Extract the [x, y] coordinate from the center of the cell holding the provided text.  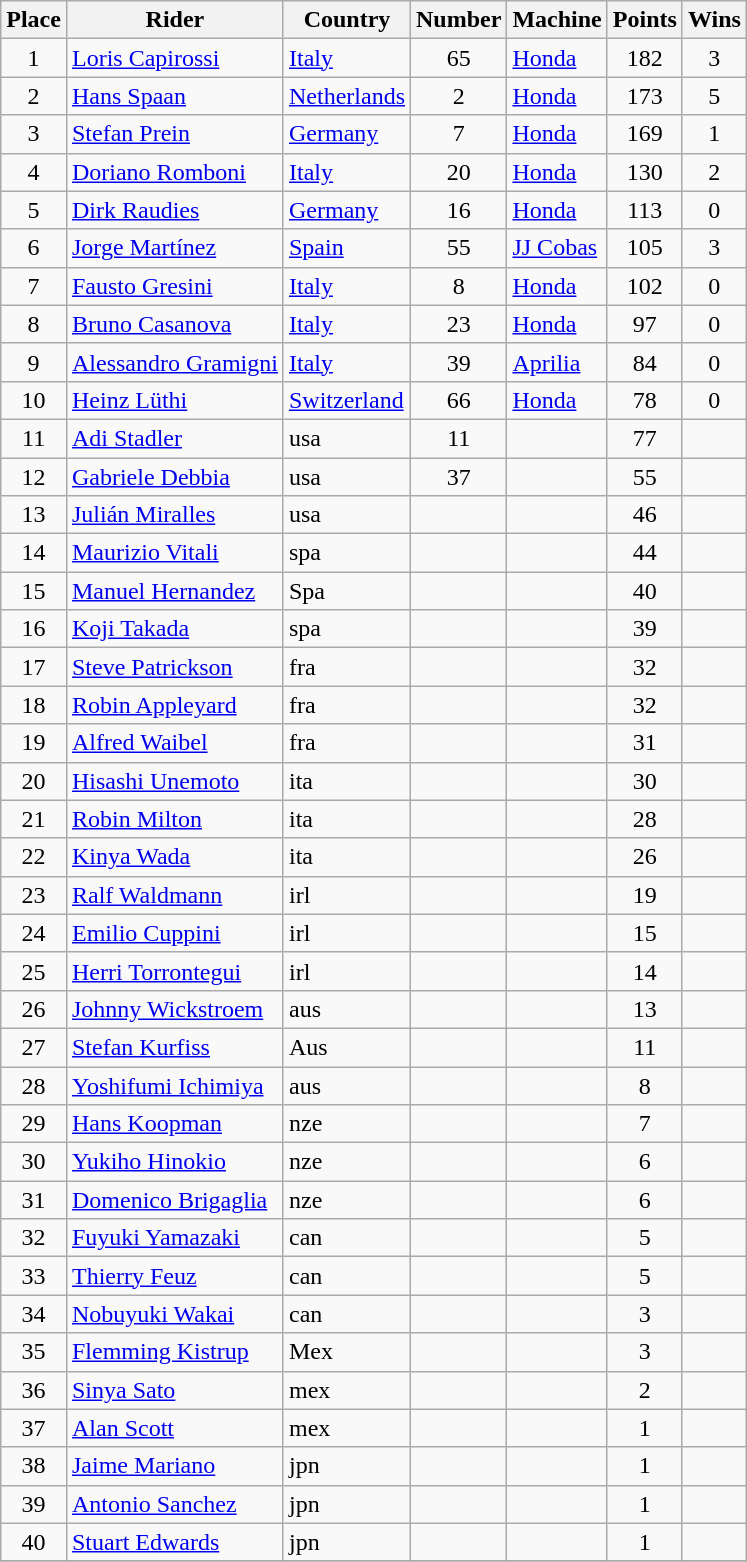
Adi Stadler [174, 438]
Hans Spaan [174, 96]
Aus [346, 1047]
33 [34, 1276]
Doriano Romboni [174, 172]
Machine [557, 20]
36 [34, 1390]
169 [644, 134]
84 [644, 362]
Spa [346, 591]
Alan Scott [174, 1428]
Koji Takada [174, 629]
34 [34, 1314]
Loris Capirossi [174, 58]
Herri Torrontegui [174, 971]
38 [34, 1466]
9 [34, 362]
Country [346, 20]
Yoshifumi Ichimiya [174, 1085]
27 [34, 1047]
113 [644, 210]
Points [644, 20]
Yukiho Hinokio [174, 1162]
Nobuyuki Wakai [174, 1314]
Alessandro Gramigni [174, 362]
18 [34, 705]
Fausto Gresini [174, 286]
Antonio Sanchez [174, 1504]
25 [34, 971]
10 [34, 400]
17 [34, 667]
Maurizio Vitali [174, 553]
Jorge Martínez [174, 248]
24 [34, 933]
Stuart Edwards [174, 1542]
102 [644, 286]
Ralf Waldmann [174, 895]
Johnny Wickstroem [174, 1009]
Switzerland [346, 400]
Kinya Wada [174, 857]
JJ Cobas [557, 248]
44 [644, 553]
21 [34, 819]
46 [644, 515]
Sinya Sato [174, 1390]
35 [34, 1352]
Mex [346, 1352]
182 [644, 58]
Alfred Waibel [174, 743]
Fuyuki Yamazaki [174, 1238]
Stefan Prein [174, 134]
Steve Patrickson [174, 667]
Aprilia [557, 362]
Robin Milton [174, 819]
Jaime Mariano [174, 1466]
105 [644, 248]
Hisashi Unemoto [174, 781]
Number [459, 20]
Thierry Feuz [174, 1276]
Netherlands [346, 96]
Wins [714, 20]
Domenico Brigaglia [174, 1200]
Dirk Raudies [174, 210]
77 [644, 438]
Stefan Kurfiss [174, 1047]
Flemming Kistrup [174, 1352]
4 [34, 172]
65 [459, 58]
Hans Koopman [174, 1124]
Heinz Lüthi [174, 400]
130 [644, 172]
Robin Appleyard [174, 705]
173 [644, 96]
97 [644, 324]
Emilio Cuppini [174, 933]
Manuel Hernandez [174, 591]
Place [34, 20]
Rider [174, 20]
22 [34, 857]
Julián Miralles [174, 515]
66 [459, 400]
78 [644, 400]
Spain [346, 248]
29 [34, 1124]
Bruno Casanova [174, 324]
Gabriele Debbia [174, 477]
12 [34, 477]
